Return (X, Y) of the center of cell containing provided text 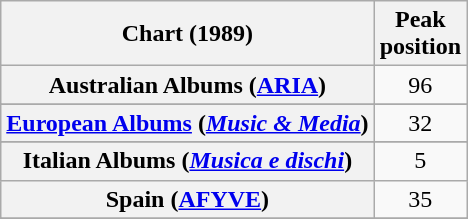
Chart (1989) (188, 34)
96 (420, 85)
Peak position (420, 34)
Italian Albums (Musica e dischi) (188, 161)
European Albums (Music & Media) (188, 123)
Australian Albums (ARIA) (188, 85)
5 (420, 161)
Spain (AFYVE) (188, 199)
32 (420, 123)
35 (420, 199)
